For the text-containing cell, return its midpoint in (X, Y) coordinate format. 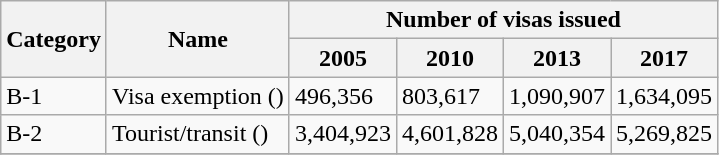
496,356 (342, 96)
Number of visas issued (503, 20)
5,269,825 (664, 134)
3,404,923 (342, 134)
2013 (556, 58)
1,634,095 (664, 96)
4,601,828 (450, 134)
5,040,354 (556, 134)
2017 (664, 58)
2005 (342, 58)
1,090,907 (556, 96)
Tourist/transit () (198, 134)
Category (54, 39)
B-1 (54, 96)
Visa exemption () (198, 96)
2010 (450, 58)
803,617 (450, 96)
Name (198, 39)
B-2 (54, 134)
